Determine the (X, Y) coordinate at the center of the cell enclosing the given text.  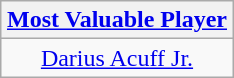
Darius Acuff Jr. (116, 58)
Most Valuable Player (116, 20)
